Return [X, Y] of the center of cell containing provided text 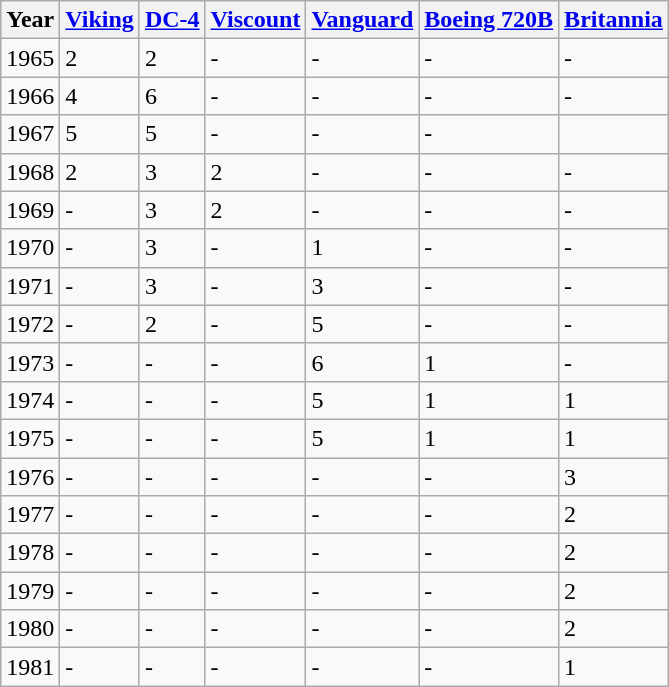
Boeing 720B [489, 20]
1965 [30, 58]
1968 [30, 172]
Vanguard [362, 20]
1977 [30, 515]
1974 [30, 400]
1970 [30, 248]
1975 [30, 438]
1978 [30, 553]
1967 [30, 134]
DC-4 [172, 20]
Year [30, 20]
1969 [30, 210]
1980 [30, 629]
1973 [30, 362]
Britannia [614, 20]
1971 [30, 286]
1979 [30, 591]
1972 [30, 324]
1981 [30, 667]
Viking [100, 20]
1966 [30, 96]
4 [100, 96]
1976 [30, 477]
Viscount [256, 20]
